Find where the given text appears and provide that cell's center as [x, y] coordinate. 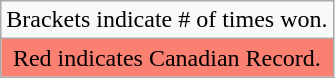
Red indicates Canadian Record. [167, 58]
Brackets indicate # of times won. [167, 20]
